Find where the given text appears and provide that cell's center as [X, Y] coordinate. 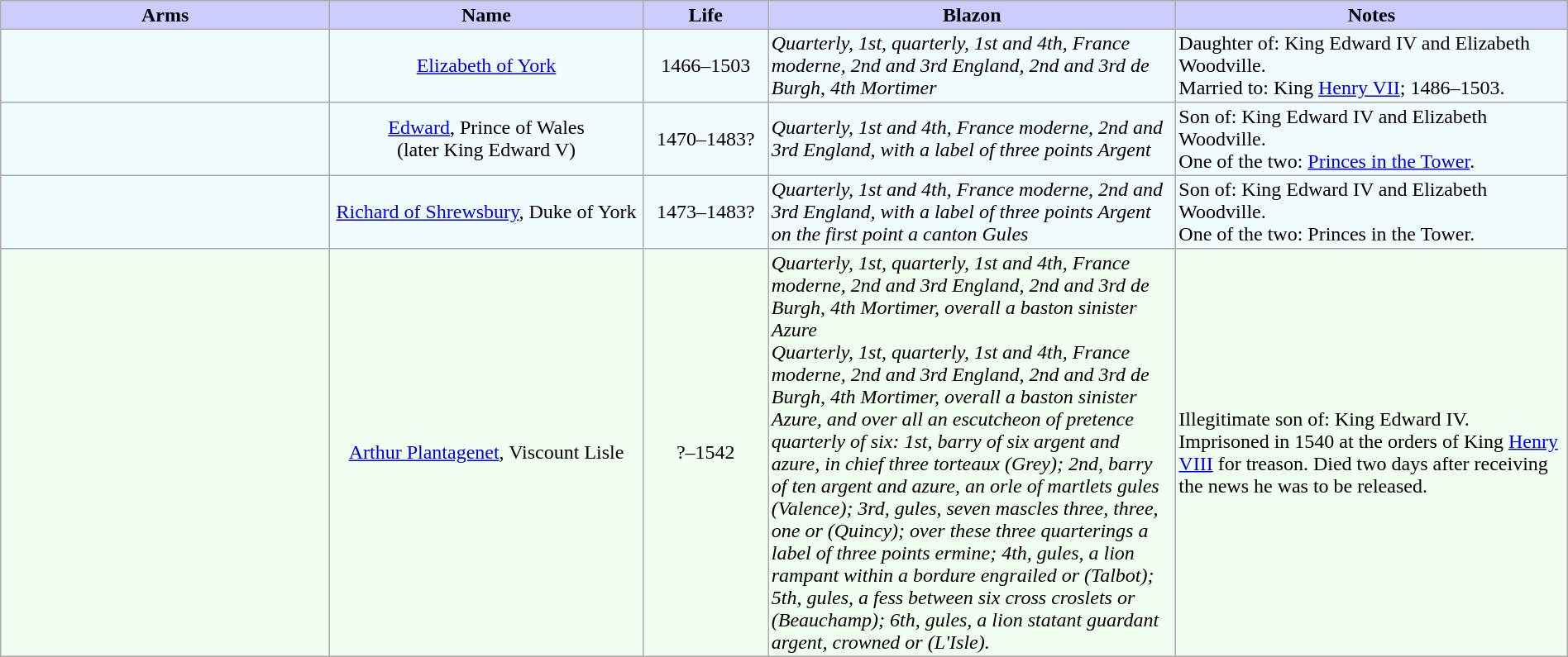
Arms [165, 15]
Quarterly, 1st and 4th, France moderne, 2nd and 3rd England, with a label of three points Argent [973, 139]
Quarterly, 1st, quarterly, 1st and 4th, France moderne, 2nd and 3rd England, 2nd and 3rd de Burgh, 4th Mortimer [973, 65]
1470–1483? [705, 139]
Blazon [973, 15]
Name [486, 15]
Arthur Plantagenet, Viscount Lisle [486, 453]
Edward, Prince of Wales(later King Edward V) [486, 139]
Richard of Shrewsbury, Duke of York [486, 212]
1466–1503 [705, 65]
?–1542 [705, 453]
1473–1483? [705, 212]
Elizabeth of York [486, 65]
Quarterly, 1st and 4th, France moderne, 2nd and 3rd England, with a label of three points Argent on the first point a canton Gules [973, 212]
Life [705, 15]
Daughter of: King Edward IV and Elizabeth Woodville.Married to: King Henry VII; 1486–1503. [1372, 65]
Notes [1372, 15]
